Capture the cell that displays the provided text and extract its (x, y) central coordinate. 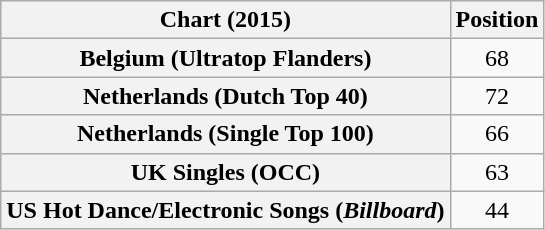
Position (497, 20)
Netherlands (Dutch Top 40) (226, 96)
Chart (2015) (226, 20)
44 (497, 210)
63 (497, 172)
Netherlands (Single Top 100) (226, 134)
66 (497, 134)
68 (497, 58)
Belgium (Ultratop Flanders) (226, 58)
72 (497, 96)
US Hot Dance/Electronic Songs (Billboard) (226, 210)
UK Singles (OCC) (226, 172)
